Capture the cell that displays the provided text and extract its (X, Y) central coordinate. 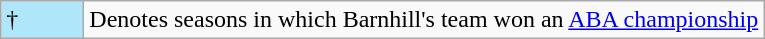
Denotes seasons in which Barnhill's team won an ABA championship (424, 20)
† (42, 20)
